For the text-containing cell, return its midpoint in [x, y] coordinate format. 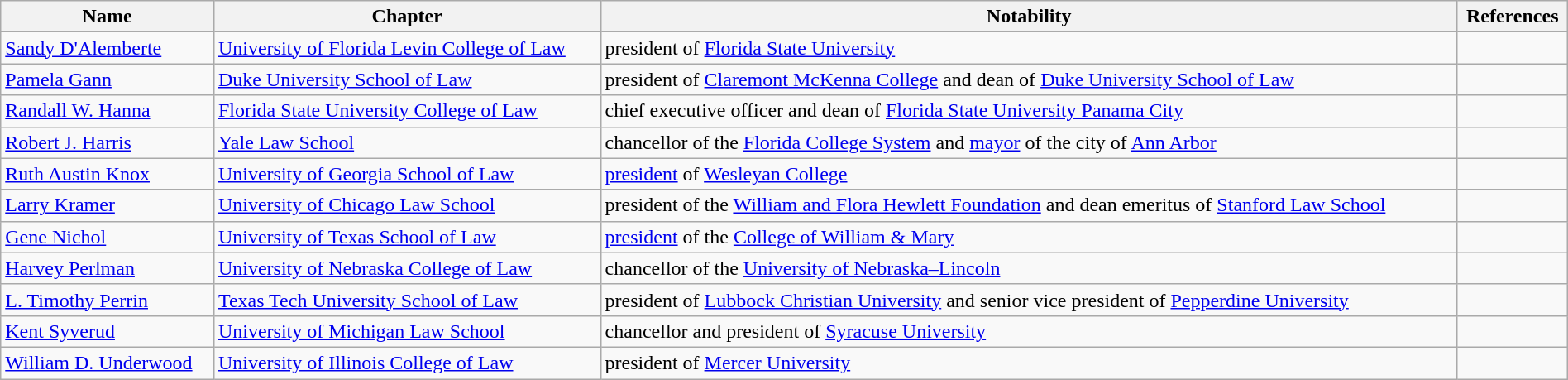
Duke University School of Law [407, 79]
Gene Nichol [108, 237]
president of Mercer University [1029, 363]
University of Georgia School of Law [407, 174]
Pamela Gann [108, 79]
president of Wesleyan College [1029, 174]
president of the College of William & Mary [1029, 237]
References [1512, 17]
University of Texas School of Law [407, 237]
Name [108, 17]
chief executive officer and dean of Florida State University Panama City [1029, 111]
president of the William and Flora Hewlett Foundation and dean emeritus of Stanford Law School [1029, 205]
president of Florida State University [1029, 48]
Notability [1029, 17]
Yale Law School [407, 142]
president of Claremont McKenna College and dean of Duke University School of Law [1029, 79]
chancellor of the University of Nebraska–Lincoln [1029, 268]
chancellor and president of Syracuse University [1029, 331]
Florida State University College of Law [407, 111]
University of Florida Levin College of Law [407, 48]
Larry Kramer [108, 205]
Sandy D'Alemberte [108, 48]
University of Illinois College of Law [407, 363]
Texas Tech University School of Law [407, 300]
chancellor of the Florida College System and mayor of the city of Ann Arbor [1029, 142]
University of Chicago Law School [407, 205]
Harvey Perlman [108, 268]
L. Timothy Perrin [108, 300]
Ruth Austin Knox [108, 174]
Robert J. Harris [108, 142]
Chapter [407, 17]
Randall W. Hanna [108, 111]
Kent Syverud [108, 331]
president of Lubbock Christian University and senior vice president of Pepperdine University [1029, 300]
University of Nebraska College of Law [407, 268]
William D. Underwood [108, 363]
University of Michigan Law School [407, 331]
